From the cell containing the given text, extract its center point as [x, y] coordinate. 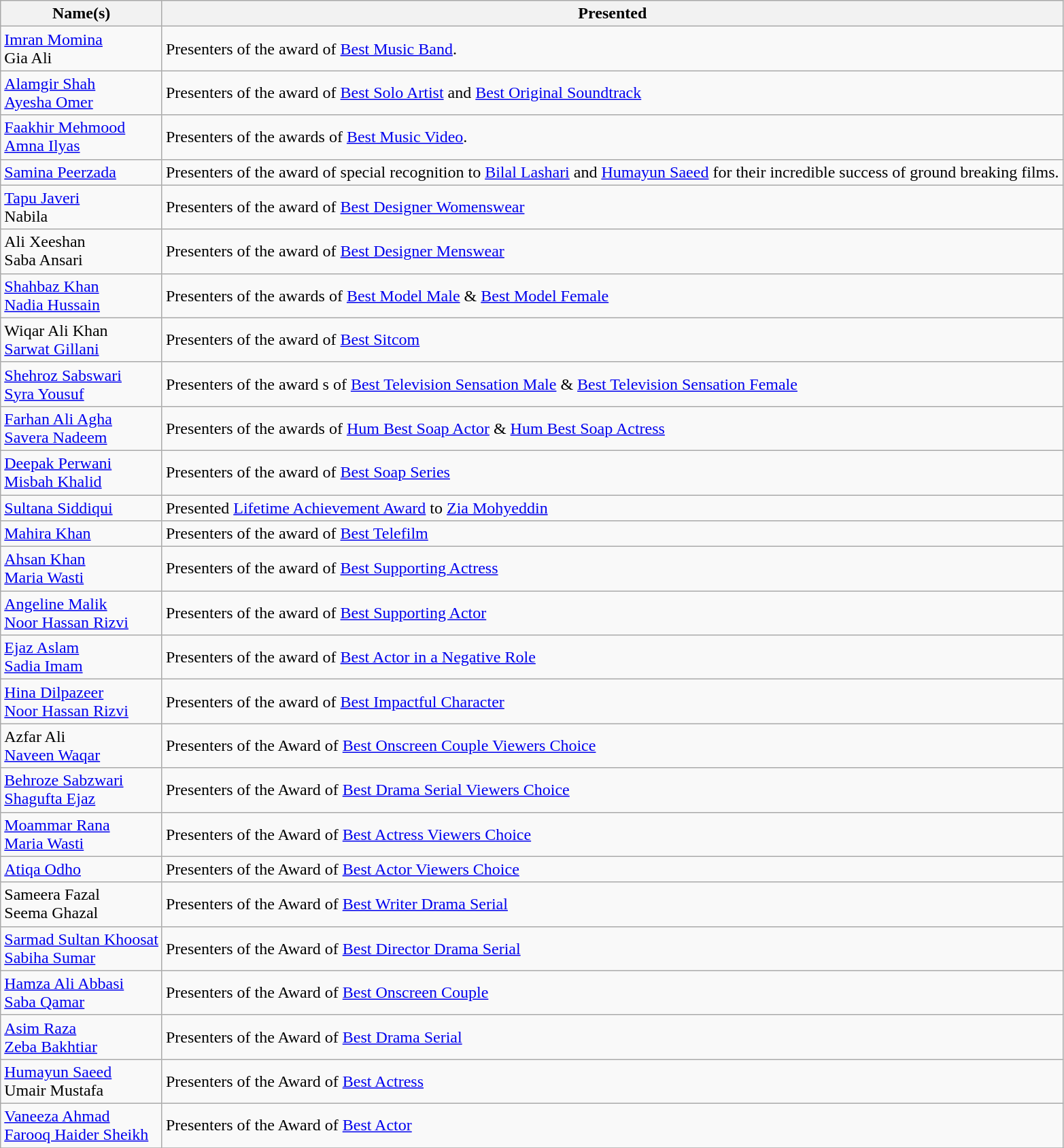
Wiqar Ali Khan Sarwat Gillani [82, 340]
Presenters of the award of Best Solo Artist and Best Original Soundtrack [612, 92]
Presenters of the Award of Best Actor [612, 1125]
Presenters of the Award of Best Drama Serial Viewers Choice [612, 790]
Faakhir MehmoodAmna Ilyas [82, 137]
Presenters of the Award of Best Director Drama Serial [612, 948]
Ali Xeeshan Saba Ansari [82, 252]
Presenters of the award of Best Telefilm [612, 534]
Presenters of the Award of Best Actress [612, 1081]
Angeline Malik Noor Hassan Rizvi [82, 613]
Ahsan KhanMaria Wasti [82, 569]
Deepak PerwaniMisbah Khalid [82, 472]
Presenters of the Award of Best Drama Serial [612, 1036]
Presenters of the award of Best Designer Menswear [612, 252]
Moammar RanaMaria Wasti [82, 834]
Shehroz SabswariSyra Yousuf [82, 384]
Azfar AliNaveen Waqar [82, 745]
Presenters of the awards of Best Music Video. [612, 137]
Presenters of the award of Best Music Band. [612, 49]
Samina Peerzada [82, 172]
Atiqa Odho [82, 869]
Presenters of the award of special recognition to Bilal Lashari and Humayun Saeed for their incredible success of ground breaking films. [612, 172]
Hamza Ali AbbasiSaba Qamar [82, 993]
Presenters of the Award of Best Actress Viewers Choice [612, 834]
Sultana Siddiqui [82, 508]
Presenters of the award of Best Impactful Character [612, 702]
Asim RazaZeba Bakhtiar [82, 1036]
Tapu JaveriNabila [82, 207]
Presenters of the awards of Hum Best Soap Actor & Hum Best Soap Actress [612, 428]
Name(s) [82, 14]
Imran MominaGia Ali [82, 49]
Presenters of the Award of Best Actor Viewers Choice [612, 869]
Sarmad Sultan KhoosatSabiha Sumar [82, 948]
Presenters of the award of Best Soap Series [612, 472]
Presenters of the Award of Best Writer Drama Serial [612, 905]
Presented [612, 14]
Vaneeza AhmadFarooq Haider Sheikh [82, 1125]
Presenters of the award of Best Actor in a Negative Role [612, 657]
Presenters of the award of Best Sitcom [612, 340]
Presented Lifetime Achievement Award to Zia Mohyeddin [612, 508]
Presenters of the awards of Best Model Male & Best Model Female [612, 295]
Presenters of the award of Best Designer Womenswear [612, 207]
Ejaz AslamSadia Imam [82, 657]
Shahbaz KhanNadia Hussain [82, 295]
Hina DilpazeerNoor Hassan Rizvi [82, 702]
Behroze SabzwariShagufta Ejaz [82, 790]
Presenters of the award of Best Supporting Actress [612, 569]
Presenters of the Award of Best Onscreen Couple [612, 993]
Alamgir ShahAyesha Omer [82, 92]
Sameera FazalSeema Ghazal [82, 905]
Presenters of the award of Best Supporting Actor [612, 613]
Mahira Khan [82, 534]
Humayun SaeedUmair Mustafa [82, 1081]
Presenters of the Award of Best Onscreen Couple Viewers Choice [612, 745]
Farhan Ali AghaSavera Nadeem [82, 428]
Presenters of the award s of Best Television Sensation Male & Best Television Sensation Female [612, 384]
